Scan for the cell matching the given text and deliver its (x, y) coordinate at center. 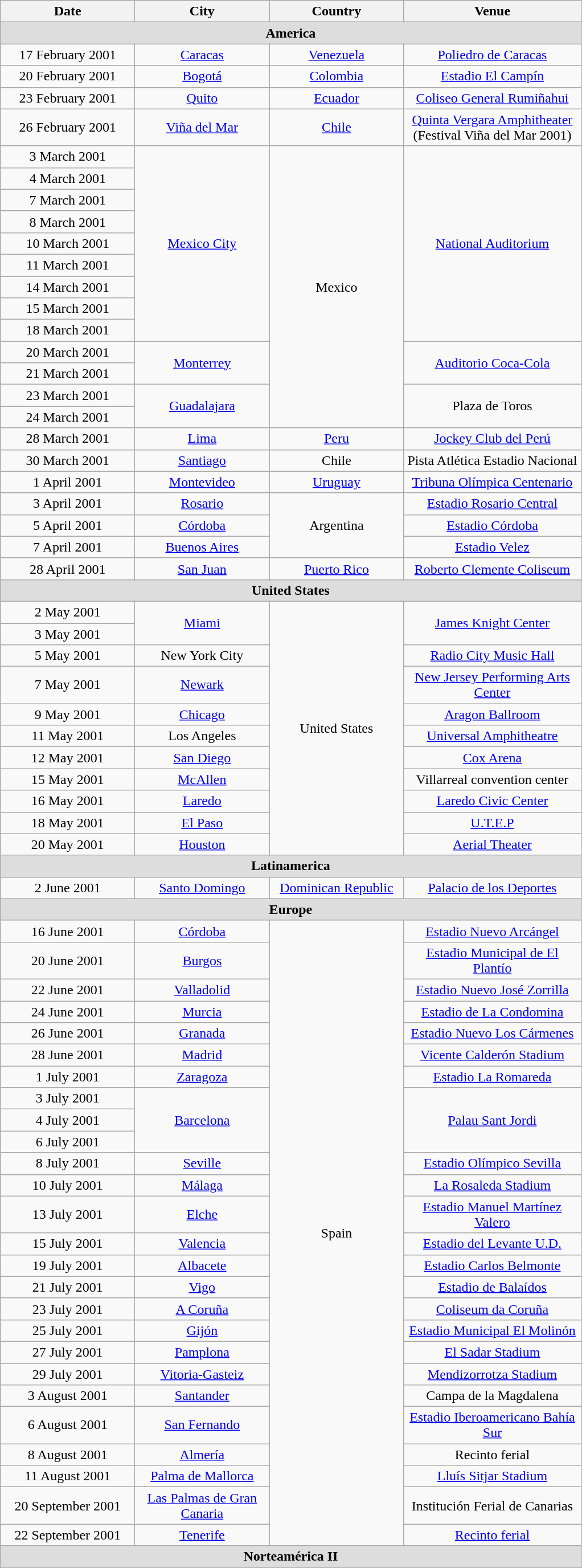
Buenos Aires (202, 547)
Almería (202, 1455)
3 May 2001 (68, 634)
Cox Arena (492, 758)
7 April 2001 (68, 547)
La Rosaleda Stadium (492, 1185)
Coliseo General Rumiñahui (492, 98)
Latinamerica (290, 866)
Poliedro de Caracas (492, 55)
21 July 2001 (68, 1287)
Estadio Córdoba (492, 525)
6 August 2001 (68, 1426)
Gijón (202, 1330)
25 July 2001 (68, 1330)
Bogotá (202, 76)
Uruguay (337, 482)
15 July 2001 (68, 1244)
Estadio Carlos Belmonte (492, 1265)
Pista Atlética Estadio Nacional (492, 460)
Newark (202, 685)
Vitoria-Gasteiz (202, 1374)
Europe (290, 909)
8 August 2001 (68, 1455)
3 April 2001 (68, 504)
Viña del Mar (202, 128)
Laredo (202, 801)
5 May 2001 (68, 656)
28 June 2001 (68, 1055)
Estadio Municipal El Molinón (492, 1330)
24 March 2001 (68, 417)
El Sadar Stadium (492, 1352)
30 March 2001 (68, 460)
Tenerife (202, 1535)
Puerto Rico (337, 569)
Mexico City (202, 244)
Estadio de La Condomina (492, 1011)
Campa de la Magdalena (492, 1396)
3 July 2001 (68, 1099)
Santo Domingo (202, 888)
Lima (202, 439)
Tribuna Olímpica Centenario (492, 482)
Palma de Mallorca (202, 1476)
Houston (202, 844)
McAllen (202, 779)
Los Angeles (202, 736)
Venue (492, 11)
20 June 2001 (68, 961)
City (202, 11)
11 August 2001 (68, 1476)
17 February 2001 (68, 55)
Villarreal convention center (492, 779)
8 July 2001 (68, 1163)
20 February 2001 (68, 76)
Elche (202, 1215)
26 February 2001 (68, 128)
Burgos (202, 961)
Estadio del Levante U.D. (492, 1244)
16 May 2001 (68, 801)
San Fernando (202, 1426)
Lluís Sitjar Stadium (492, 1476)
Estadio Iberoamericano Bahía Sur (492, 1426)
12 May 2001 (68, 758)
Estadio Olímpico Sevilla (492, 1163)
Quinta Vergara Amphitheater (Festival Viña del Mar 2001) (492, 128)
8 March 2001 (68, 222)
Aragon Ballroom (492, 714)
Miami (202, 623)
1 April 2001 (68, 482)
28 April 2001 (68, 569)
A Coruña (202, 1309)
Palau Sant Jordi (492, 1120)
10 July 2001 (68, 1185)
Quito (202, 98)
Madrid (202, 1055)
Zaragoza (202, 1077)
Vicente Calderón Stadium (492, 1055)
2 May 2001 (68, 612)
Estadio La Romareda (492, 1077)
11 May 2001 (68, 736)
22 September 2001 (68, 1535)
Aerial Theater (492, 844)
Colombia (337, 76)
Málaga (202, 1185)
9 May 2001 (68, 714)
El Paso (202, 823)
Estadio El Campín (492, 76)
Santander (202, 1396)
Spain (337, 1233)
San Juan (202, 569)
7 March 2001 (68, 200)
National Auditorium (492, 244)
15 March 2001 (68, 309)
Radio City Music Hall (492, 656)
18 May 2001 (68, 823)
Estadio Manuel Martínez Valero (492, 1215)
Estadio Nuevo Arcángel (492, 931)
20 May 2001 (68, 844)
San Diego (202, 758)
20 March 2001 (68, 352)
10 March 2001 (68, 243)
New Jersey Performing Arts Center (492, 685)
Laredo Civic Center (492, 801)
Seville (202, 1163)
28 March 2001 (68, 439)
Pamplona (202, 1352)
15 May 2001 (68, 779)
14 March 2001 (68, 287)
Date (68, 11)
Auditorio Coca-Cola (492, 363)
Institución Ferial de Canarias (492, 1505)
America (290, 33)
23 March 2001 (68, 395)
Valencia (202, 1244)
Dominican Republic (337, 888)
Valladolid (202, 990)
Las Palmas de Gran Canaria (202, 1505)
Vigo (202, 1287)
7 May 2001 (68, 685)
3 March 2001 (68, 157)
3 August 2001 (68, 1396)
11 March 2001 (68, 265)
Argentina (337, 525)
Jockey Club del Perú (492, 439)
18 March 2001 (68, 330)
27 July 2001 (68, 1352)
James Knight Center (492, 623)
Roberto Clemente Coliseum (492, 569)
Estadio Nuevo Los Cármenes (492, 1034)
2 June 2001 (68, 888)
Estadio Velez (492, 547)
Mexico (337, 287)
Granada (202, 1034)
Monterrey (202, 363)
16 June 2001 (68, 931)
24 June 2001 (68, 1011)
23 July 2001 (68, 1309)
Venezuela (337, 55)
6 July 2001 (68, 1142)
Estadio Nuevo José Zorrilla (492, 990)
20 September 2001 (68, 1505)
Coliseum da Coruña (492, 1309)
Caracas (202, 55)
4 March 2001 (68, 178)
5 April 2001 (68, 525)
1 July 2001 (68, 1077)
4 July 2001 (68, 1120)
Ecuador (337, 98)
23 February 2001 (68, 98)
Chicago (202, 714)
Estadio Municipal de El Plantío (492, 961)
New York City (202, 656)
Universal Amphitheatre (492, 736)
Plaza de Toros (492, 406)
Palacio de los Deportes (492, 888)
Albacete (202, 1265)
Peru (337, 439)
13 July 2001 (68, 1215)
Barcelona (202, 1120)
Montevideo (202, 482)
Guadalajara (202, 406)
26 June 2001 (68, 1034)
Mendizorrotza Stadium (492, 1374)
U.T.E.P (492, 823)
Rosario (202, 504)
Country (337, 11)
29 July 2001 (68, 1374)
Norteamérica II (290, 1557)
Estadio Rosario Central (492, 504)
21 March 2001 (68, 374)
Murcia (202, 1011)
Estadio de Balaídos (492, 1287)
Santiago (202, 460)
19 July 2001 (68, 1265)
22 June 2001 (68, 990)
